Capture the cell that displays the provided text and extract its [X, Y] central coordinate. 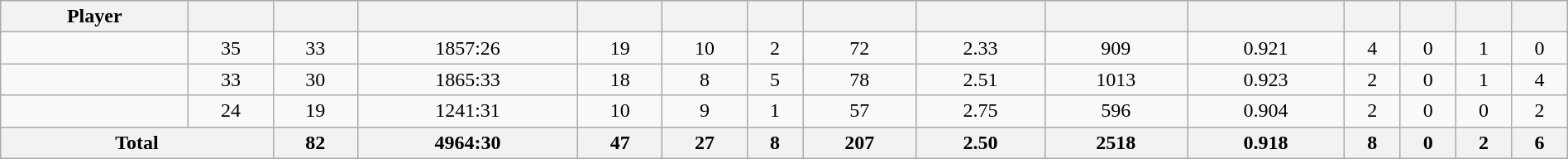
2.33 [981, 48]
909 [1116, 48]
2.51 [981, 79]
27 [705, 142]
72 [860, 48]
2.75 [981, 111]
1013 [1116, 79]
9 [705, 111]
82 [315, 142]
1857:26 [467, 48]
596 [1116, 111]
207 [860, 142]
4964:30 [467, 142]
5 [774, 79]
18 [619, 79]
78 [860, 79]
0.918 [1266, 142]
57 [860, 111]
35 [231, 48]
Total [137, 142]
2518 [1116, 142]
30 [315, 79]
2.50 [981, 142]
Player [94, 17]
1865:33 [467, 79]
6 [1540, 142]
47 [619, 142]
0.921 [1266, 48]
24 [231, 111]
1241:31 [467, 111]
0.904 [1266, 111]
0.923 [1266, 79]
